For the text-containing cell, return its midpoint in (x, y) coordinate format. 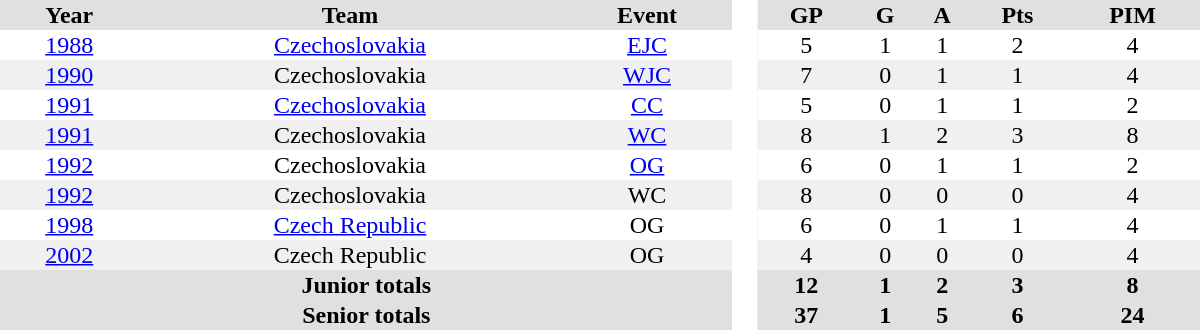
Team (350, 15)
GP (806, 15)
1998 (70, 225)
37 (806, 315)
1988 (70, 45)
Year (70, 15)
A (942, 15)
Junior totals (366, 285)
24 (1132, 315)
PIM (1132, 15)
12 (806, 285)
Pts (1018, 15)
7 (806, 75)
CC (646, 105)
1990 (70, 75)
2002 (70, 255)
Event (646, 15)
Senior totals (366, 315)
G (886, 15)
EJC (646, 45)
WJC (646, 75)
